Determine the [x, y] coordinate at the center of the cell enclosing the given text.  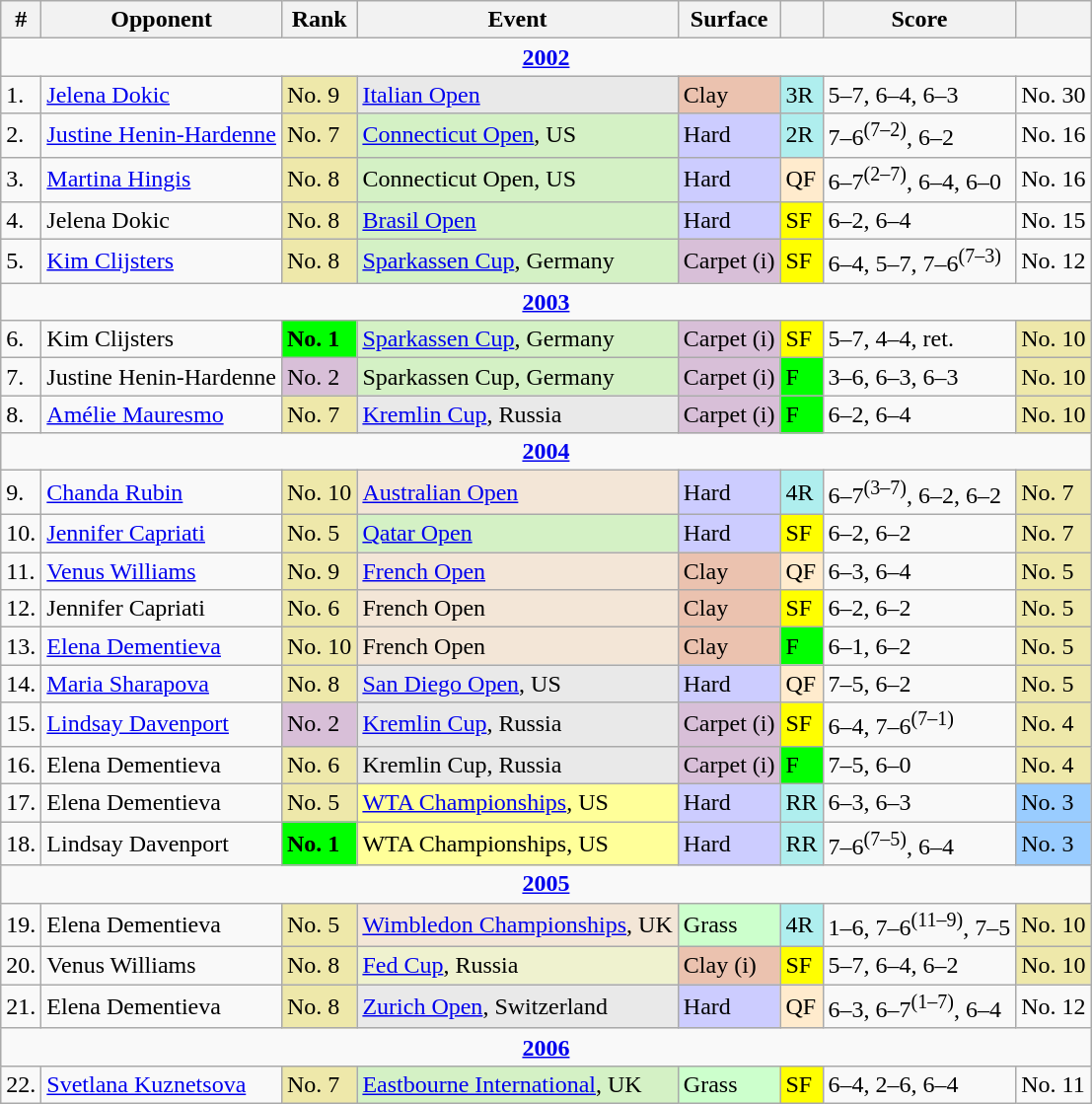
5. [22, 260]
7–6(7–2), 6–2 [919, 136]
Zurich Open, Switzerland [517, 1006]
2004 [546, 452]
1–6, 7–6(11–9), 7–5 [919, 925]
No. 30 [1054, 95]
Australian Open [517, 493]
14. [22, 684]
Maria Sharapova [162, 684]
8. [22, 414]
9. [22, 493]
5–7, 6–4, 6–2 [919, 966]
Wimbledon Championships, UK [517, 925]
6–4, 7–6(7–1) [919, 724]
21. [22, 1006]
3–6, 6–3, 6–3 [919, 377]
2R [801, 136]
# [22, 20]
Martina Hingis [162, 180]
4. [22, 220]
Fed Cup, Russia [517, 966]
Clay (i) [729, 966]
No. 15 [1054, 220]
Eastbourne International, UK [517, 1084]
2006 [546, 1047]
6–3, 6–4 [919, 571]
6–3, 6–3 [919, 802]
Chanda Rubin [162, 493]
18. [22, 845]
5–7, 6–4, 6–3 [919, 95]
15. [22, 724]
6–7(3–7), 6–2, 6–2 [919, 493]
22. [22, 1084]
6–3, 6–7(1–7), 6–4 [919, 1006]
Brasil Open [517, 220]
10. [22, 534]
Italian Open [517, 95]
Surface [729, 20]
7. [22, 377]
3. [22, 180]
19. [22, 925]
6–1, 6–2 [919, 646]
13. [22, 646]
11. [22, 571]
20. [22, 966]
Rank [319, 20]
6–4, 2–6, 6–4 [919, 1084]
3R [801, 95]
Amélie Mauresmo [162, 414]
Qatar Open [517, 534]
12. [22, 609]
1. [22, 95]
17. [22, 802]
Event [517, 20]
No. 11 [1054, 1084]
5–7, 4–4, ret. [919, 339]
6. [22, 339]
7–6(7–5), 6–4 [919, 845]
Svetlana Kuznetsova [162, 1084]
16. [22, 765]
2. [22, 136]
2003 [546, 302]
7–5, 6–2 [919, 684]
San Diego Open, US [517, 684]
Opponent [162, 20]
6–4, 5–7, 7–6(7–3) [919, 260]
2005 [546, 884]
6–7(2–7), 6–4, 6–0 [919, 180]
7–5, 6–0 [919, 765]
Score [919, 20]
2002 [546, 57]
